Identify which cell holds the provided text, then report its [x, y] central coordinate. 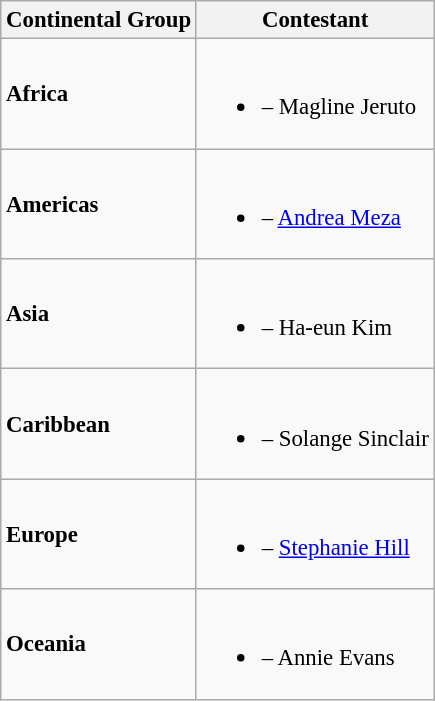
– Magline Jeruto [315, 94]
– Annie Evans [315, 644]
Caribbean [99, 424]
Americas [99, 204]
– Stephanie Hill [315, 534]
Asia [99, 314]
Africa [99, 94]
– Ha-eun Kim [315, 314]
– Andrea Meza [315, 204]
Contestant [315, 20]
Continental Group [99, 20]
– Solange Sinclair [315, 424]
Oceania [99, 644]
Europe [99, 534]
